Extract the [X, Y] coordinate from the center of the cell holding the provided text.  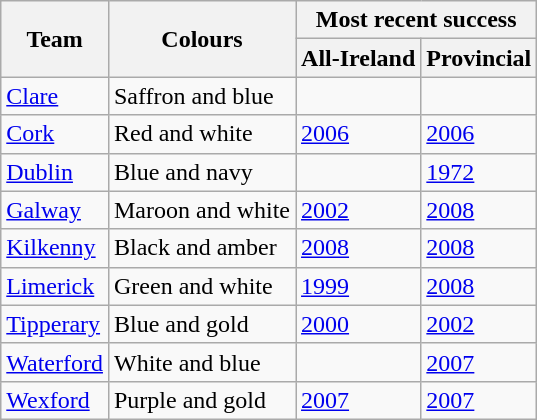
Provincial [479, 58]
1972 [479, 172]
Maroon and white [202, 210]
Blue and gold [202, 324]
1999 [358, 286]
All-Ireland [358, 58]
Colours [202, 39]
Cork [55, 134]
Team [55, 39]
Dublin [55, 172]
Kilkenny [55, 248]
Black and amber [202, 248]
Saffron and blue [202, 96]
Clare [55, 96]
Most recent success [416, 20]
Wexford [55, 400]
Green and white [202, 286]
Purple and gold [202, 400]
Limerick [55, 286]
Tipperary [55, 324]
Blue and navy [202, 172]
Waterford [55, 362]
Red and white [202, 134]
White and blue [202, 362]
2000 [358, 324]
Galway [55, 210]
